Return the (X, Y) coordinate for the center point of the cell that contains the specified text.  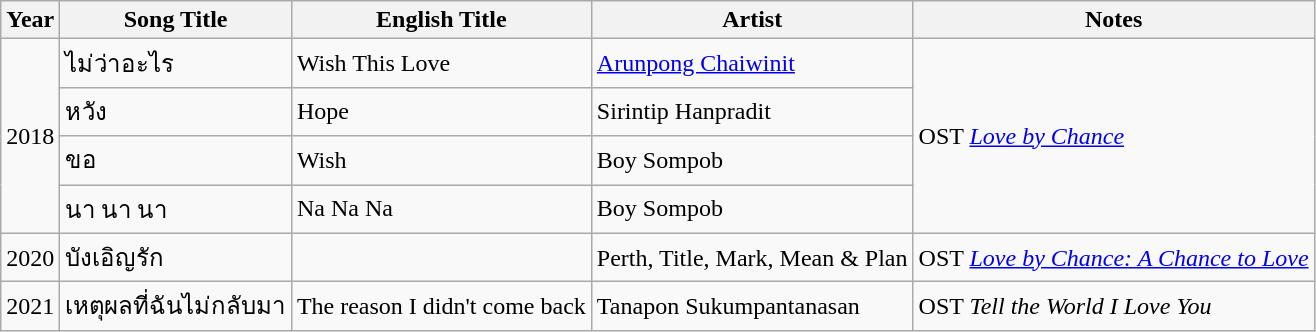
Tanapon Sukumpantanasan (752, 306)
ไม่ว่าอะไร (176, 64)
นา นา นา (176, 208)
The reason I didn't come back (441, 306)
Wish (441, 160)
Notes (1114, 20)
Sirintip Hanpradit (752, 112)
OST Love by Chance (1114, 136)
English Title (441, 20)
Wish This Love (441, 64)
Artist (752, 20)
Song Title (176, 20)
2021 (30, 306)
OST Tell the World I Love You (1114, 306)
Perth, Title, Mark, Mean & Plan (752, 258)
หวัง (176, 112)
เหตุผลที่ฉันไม่กลับมา​ (176, 306)
Hope (441, 112)
OST Love by Chance: A Chance to Love (1114, 258)
บังเอิญรัก (176, 258)
2020 (30, 258)
Na Na Na (441, 208)
Year (30, 20)
2018 (30, 136)
Arunpong Chaiwinit (752, 64)
ขอ (176, 160)
